Pinpoint the cell where the given text exists, returning its [X, Y] midpoint coordinate. 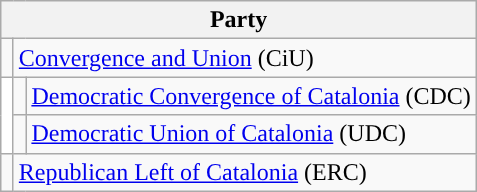
Party [239, 20]
Convergence and Union (CiU) [244, 58]
Democratic Convergence of Catalonia (CDC) [251, 96]
Republican Left of Catalonia (ERC) [244, 172]
Democratic Union of Catalonia (UDC) [251, 134]
